Detect which cell encompasses the target text, then output its (x, y) center coordinate. 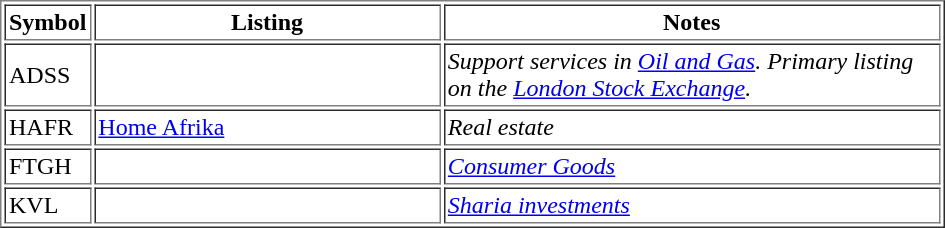
Consumer Goods (691, 166)
HAFR (47, 128)
Real estate (691, 128)
ADSS (47, 76)
FTGH (47, 166)
KVL (47, 206)
Home Afrika (267, 128)
Listing (267, 22)
Symbol (47, 22)
Sharia investments (691, 206)
Notes (691, 22)
Support services in Oil and Gas. Primary listing on the London Stock Exchange. (691, 76)
